Find where the given text appears and provide that cell's center as (X, Y) coordinate. 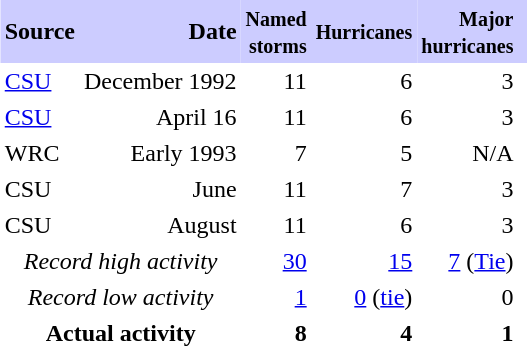
7 (Tie) (468, 261)
Early 1993 (160, 153)
N/A (468, 153)
0 (tie) (364, 297)
5 (364, 153)
1 (276, 297)
Majorhurricanes (468, 32)
Record high activity (120, 261)
April 16 (160, 117)
June (160, 189)
WRC (40, 153)
30 (276, 261)
December 1992 (160, 81)
Hurricanes (364, 32)
15 (364, 261)
Record low activity (120, 297)
August (160, 225)
Source (40, 32)
0 (468, 297)
Namedstorms (276, 32)
Date (160, 32)
